Output the [X, Y] coordinate of the center of the cell containing the given text.  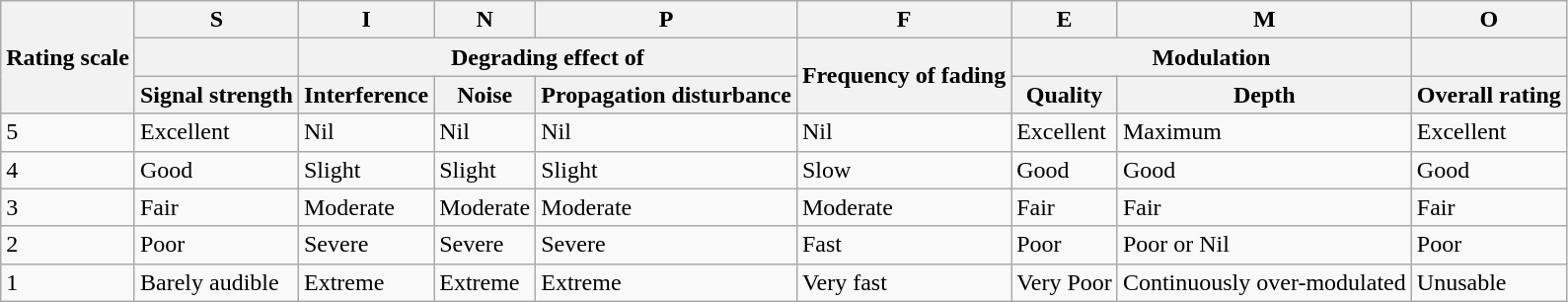
Unusable [1488, 282]
F [904, 20]
3 [68, 207]
Very Poor [1065, 282]
I [365, 20]
1 [68, 282]
4 [68, 170]
Quality [1065, 95]
P [667, 20]
N [485, 20]
E [1065, 20]
Maximum [1264, 132]
S [216, 20]
Slow [904, 170]
Signal strength [216, 95]
Continuously over-modulated [1264, 282]
Modulation [1212, 57]
Depth [1264, 95]
Noise [485, 95]
Very fast [904, 282]
Frequency of fading [904, 76]
Poor or Nil [1264, 245]
O [1488, 20]
5 [68, 132]
Rating scale [68, 57]
Barely audible [216, 282]
Propagation disturbance [667, 95]
Interference [365, 95]
Degrading effect of [547, 57]
Overall rating [1488, 95]
2 [68, 245]
Fast [904, 245]
M [1264, 20]
